Pinpoint the cell where the given text exists, returning its [x, y] midpoint coordinate. 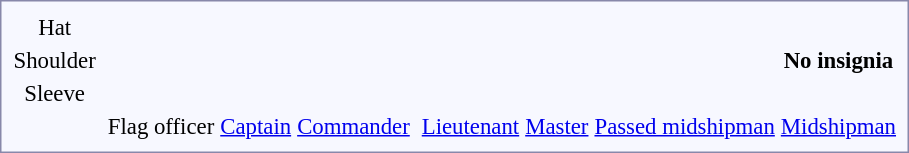
Flag officer [161, 126]
Hat [54, 27]
Captain [256, 126]
Midshipman [838, 126]
Commander [354, 126]
Passed midshipman [684, 126]
Shoulder [54, 60]
Master [557, 126]
Lieutenant [470, 126]
Sleeve [54, 93]
No insignia [838, 60]
